Detect which cell encompasses the target text, then output its (X, Y) center coordinate. 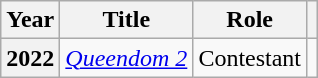
Year (30, 20)
Role (250, 20)
Contestant (250, 58)
Queendom 2 (126, 58)
2022 (30, 58)
Title (126, 20)
